Detect which cell encompasses the target text, then output its (X, Y) center coordinate. 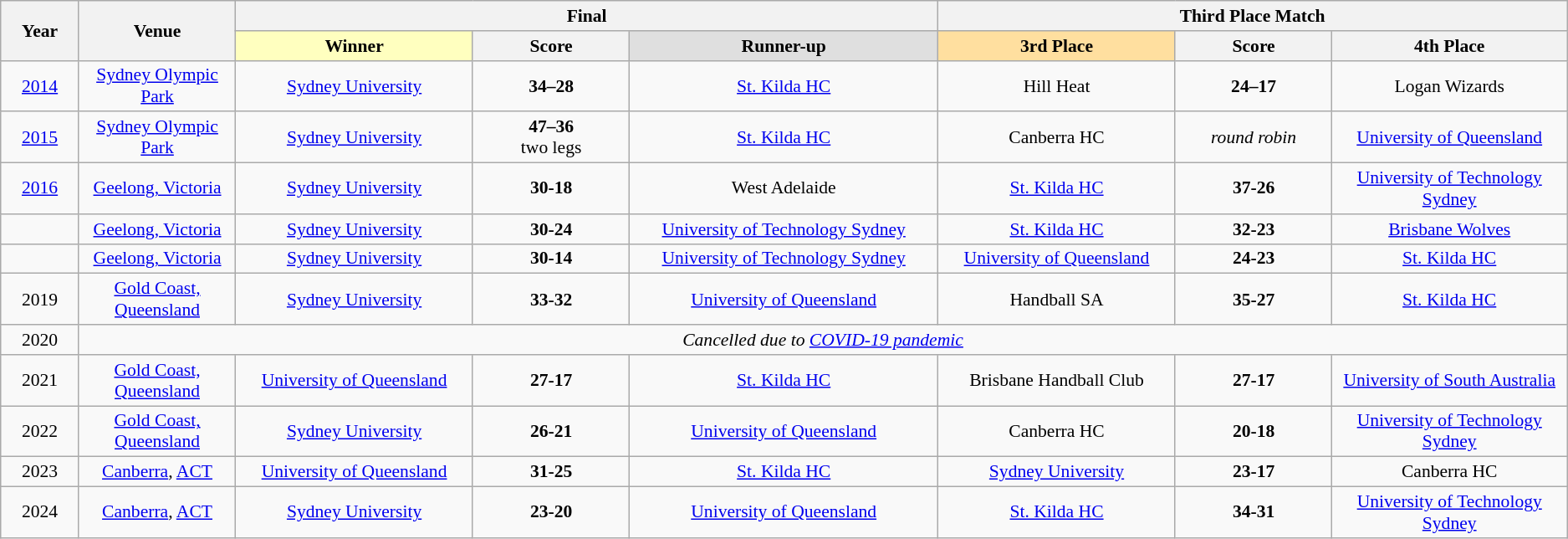
Year (40, 30)
31-25 (550, 472)
23-17 (1253, 472)
Hill Heat (1057, 85)
2020 (40, 340)
Final (587, 16)
4th Place (1450, 46)
2016 (40, 189)
24–17 (1253, 85)
32-23 (1253, 229)
2021 (40, 380)
20-18 (1253, 432)
West Adelaide (784, 189)
Runner-up (784, 46)
30-24 (550, 229)
34-31 (1253, 512)
2019 (40, 300)
Venue (157, 30)
University of South Australia (1450, 380)
2015 (40, 137)
Winner (355, 46)
30-14 (550, 259)
23-20 (550, 512)
2022 (40, 432)
26-21 (550, 432)
2023 (40, 472)
34–28 (550, 85)
Brisbane Handball Club (1057, 380)
3rd Place (1057, 46)
33-32 (550, 300)
Third Place Match (1253, 16)
24-23 (1253, 259)
round robin (1253, 137)
2014 (40, 85)
47–36 two legs (550, 137)
Logan Wizards (1450, 85)
37-26 (1253, 189)
2024 (40, 512)
35-27 (1253, 300)
Brisbane Wolves (1450, 229)
Cancelled due to COVID-19 pandemic (823, 340)
Handball SA (1057, 300)
30-18 (550, 189)
